Capture the cell that displays the provided text and extract its [X, Y] central coordinate. 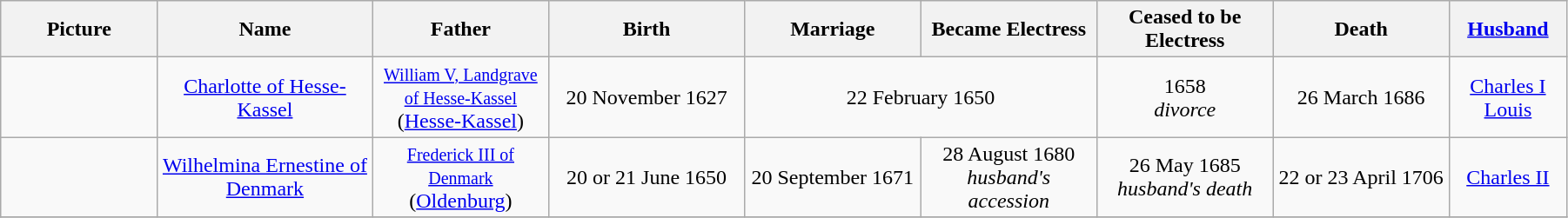
Name [265, 30]
1658divorce [1184, 97]
Charles II [1507, 177]
Marriage [833, 30]
22 or 23 April 1706 [1361, 177]
Charles I Louis [1507, 97]
26 March 1686 [1361, 97]
Charlotte of Hesse-Kassel [265, 97]
Picture [79, 30]
22 February 1650 [921, 97]
20 or 21 June 1650 [647, 177]
20 September 1671 [833, 177]
Wilhelmina Ernestine of Denmark [265, 177]
Became Electress [1008, 30]
Ceased to be Electress [1184, 30]
28 August 1680husband's accession [1008, 177]
26 May 1685husband's death [1184, 177]
William V, Landgrave of Hesse-Kassel(Hesse-Kassel) [460, 97]
Frederick III of Denmark(Oldenburg) [460, 177]
Birth [647, 30]
20 November 1627 [647, 97]
Death [1361, 30]
Father [460, 30]
Husband [1507, 30]
